From the cell containing the given text, extract its center point as (x, y) coordinate. 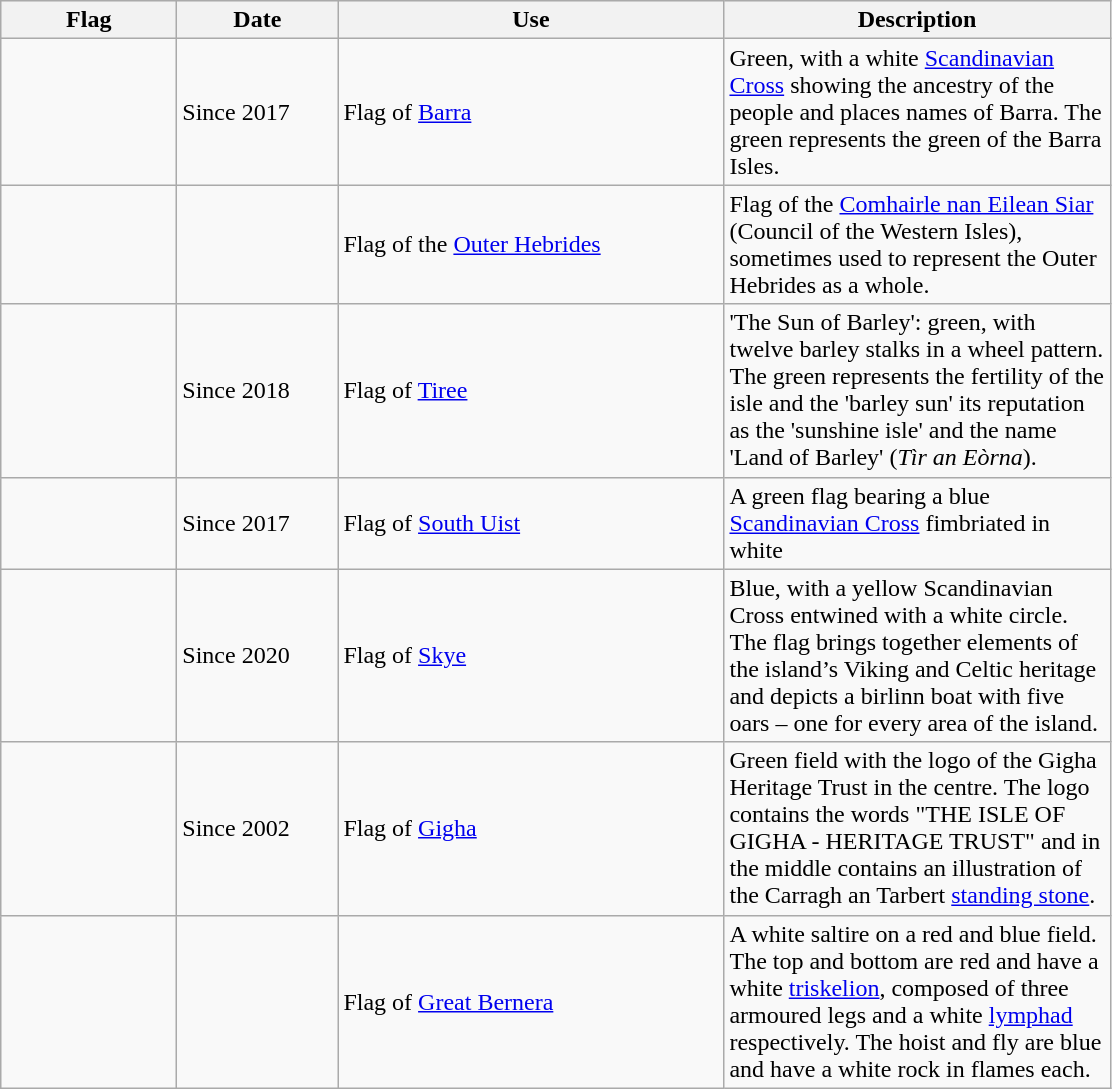
Flag of the Comhairle nan Eilean Siar (Council of the Western Isles), sometimes used to represent the Outer Hebrides as a whole. (917, 244)
Flag (89, 20)
Description (917, 20)
Flag of Tiree (531, 390)
Use (531, 20)
Date (258, 20)
Flag of Great Bernera (531, 1002)
Flag of Gigha (531, 828)
Flag of South Uist (531, 523)
Flag of the Outer Hebrides (531, 244)
Flag of Skye (531, 656)
Since 2002 (258, 828)
Since 2020 (258, 656)
Flag of Barra (531, 112)
A green flag bearing a blue Scandinavian Cross fimbriated in white (917, 523)
Since 2018 (258, 390)
